Identify which cell holds the provided text, then report its (X, Y) central coordinate. 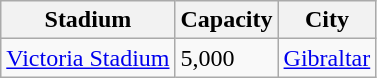
City (327, 20)
Stadium (88, 20)
5,000 (226, 58)
Gibraltar (327, 58)
Victoria Stadium (88, 58)
Capacity (226, 20)
